Determine the [X, Y] coordinate at the center of the cell enclosing the given text.  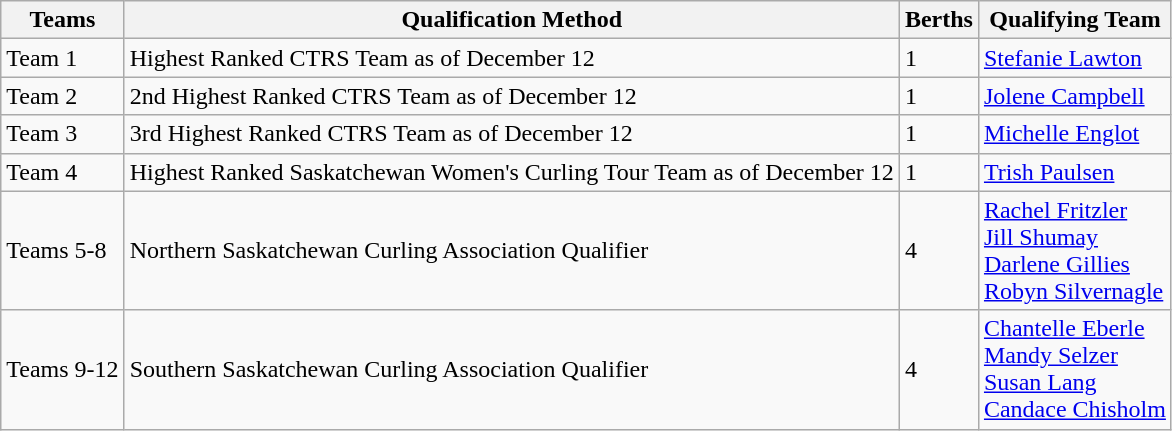
Chantelle Eberle Mandy Selzer Susan Lang Candace Chisholm [1074, 370]
Southern Saskatchewan Curling Association Qualifier [512, 370]
Team 3 [62, 134]
Northern Saskatchewan Curling Association Qualifier [512, 250]
Qualifying Team [1074, 20]
3rd Highest Ranked CTRS Team as of December 12 [512, 134]
Team 1 [62, 58]
Trish Paulsen [1074, 172]
Team 2 [62, 96]
Stefanie Lawton [1074, 58]
Berths [938, 20]
Highest Ranked CTRS Team as of December 12 [512, 58]
Teams 5-8 [62, 250]
Rachel Fritzler Jill Shumay Darlene Gillies Robyn Silvernagle [1074, 250]
Highest Ranked Saskatchewan Women's Curling Tour Team as of December 12 [512, 172]
Teams 9-12 [62, 370]
2nd Highest Ranked CTRS Team as of December 12 [512, 96]
Jolene Campbell [1074, 96]
Team 4 [62, 172]
Qualification Method [512, 20]
Michelle Englot [1074, 134]
Teams [62, 20]
